Return (X, Y) of the center of cell containing provided text 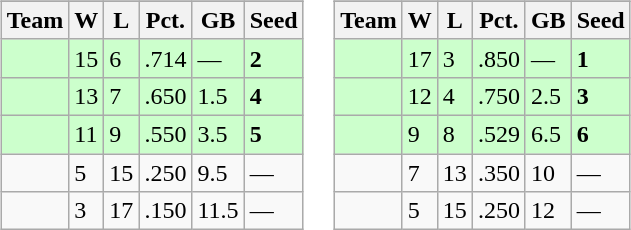
.529 (498, 134)
.150 (166, 211)
1.5 (218, 96)
.850 (498, 58)
.714 (166, 58)
.650 (166, 96)
.550 (166, 134)
6.5 (548, 134)
.350 (498, 173)
11 (86, 134)
8 (454, 134)
2.5 (548, 96)
.750 (498, 96)
2 (274, 58)
10 (548, 173)
3.5 (218, 134)
11.5 (218, 211)
1 (600, 58)
9.5 (218, 173)
